Identify which cell holds the provided text, then report its (X, Y) central coordinate. 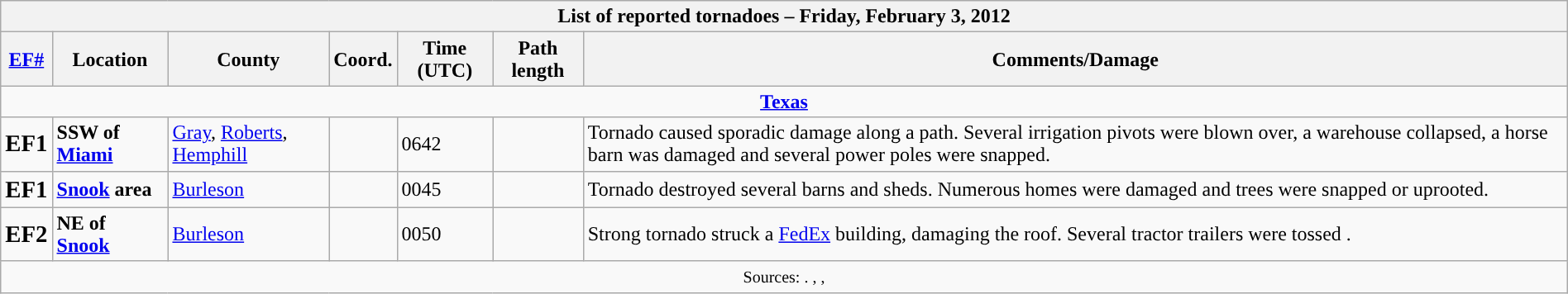
EF2 (26, 235)
SSW of Miami (110, 144)
County (248, 59)
Coord. (363, 59)
Path length (538, 59)
Comments/Damage (1075, 59)
Snook area (110, 189)
0045 (445, 189)
Tornado destroyed several barns and sheds. Numerous homes were damaged and trees were snapped or uprooted. (1075, 189)
Strong tornado struck a FedEx building, damaging the roof. Several tractor trailers were tossed . (1075, 235)
NE of Snook (110, 235)
List of reported tornadoes – Friday, February 3, 2012 (784, 17)
EF# (26, 59)
Gray, Roberts, Hemphill (248, 144)
Sources: . , , (784, 277)
Time (UTC) (445, 59)
Location (110, 59)
0642 (445, 144)
Texas (784, 102)
0050 (445, 235)
